Determine the [x, y] coordinate at the center of the cell enclosing the given text.  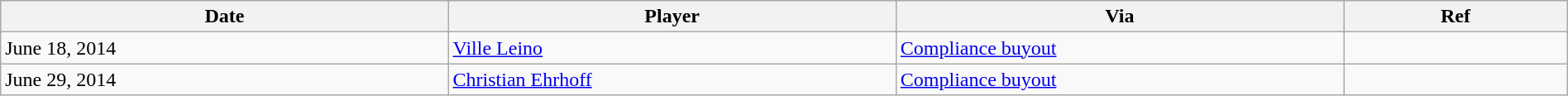
June 18, 2014 [225, 48]
Ref [1456, 17]
Ville Leino [672, 48]
June 29, 2014 [225, 79]
Player [672, 17]
Christian Ehrhoff [672, 79]
Date [225, 17]
Via [1120, 17]
